Extract the [x, y] coordinate from the center of the cell holding the provided text.  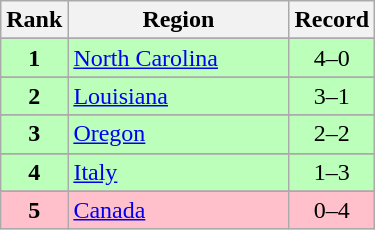
Rank [34, 20]
Oregon [178, 134]
4–0 [332, 58]
Region [178, 20]
2–2 [332, 134]
0–4 [332, 210]
5 [34, 210]
Italy [178, 172]
Record [332, 20]
4 [34, 172]
1–3 [332, 172]
3–1 [332, 96]
1 [34, 58]
North Carolina [178, 58]
Canada [178, 210]
3 [34, 134]
Louisiana [178, 96]
2 [34, 96]
